Locate the cell with the specified text and output its [x, y] center coordinate. 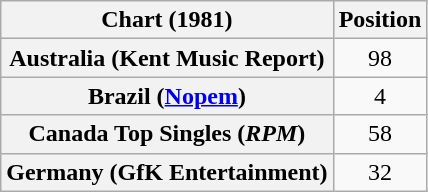
Germany (GfK Entertainment) [167, 172]
32 [380, 172]
98 [380, 58]
Canada Top Singles (RPM) [167, 134]
Brazil (Nopem) [167, 96]
Australia (Kent Music Report) [167, 58]
4 [380, 96]
Position [380, 20]
Chart (1981) [167, 20]
58 [380, 134]
